Return (X, Y) of the center of cell containing provided text 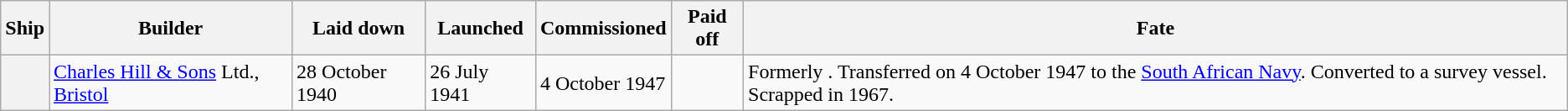
Fate (1156, 29)
26 July 1941 (481, 82)
Launched (481, 29)
Commissioned (603, 29)
Paid off (707, 29)
Builder (171, 29)
28 October 1940 (358, 82)
Charles Hill & Sons Ltd., Bristol (171, 82)
Laid down (358, 29)
Formerly . Transferred on 4 October 1947 to the South African Navy. Converted to a survey vessel. Scrapped in 1967. (1156, 82)
Ship (25, 29)
4 October 1947 (603, 82)
